Capture the cell that displays the provided text and extract its (x, y) central coordinate. 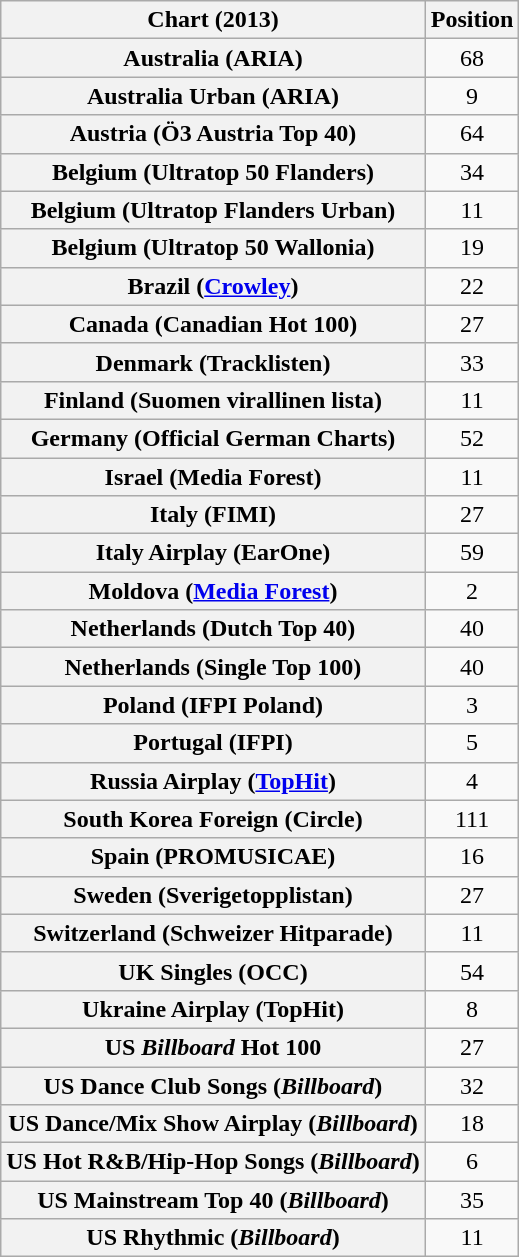
Belgium (Ultratop 50 Wallonia) (213, 248)
3 (472, 705)
19 (472, 248)
US Hot R&B/Hip-Hop Songs (Billboard) (213, 1162)
South Korea Foreign (Circle) (213, 819)
35 (472, 1200)
Italy (FIMI) (213, 515)
US Dance/Mix Show Airplay (Billboard) (213, 1124)
34 (472, 172)
UK Singles (OCC) (213, 971)
Germany (Official German Charts) (213, 438)
Russia Airplay (TopHit) (213, 781)
US Mainstream Top 40 (Billboard) (213, 1200)
Canada (Canadian Hot 100) (213, 324)
68 (472, 58)
5 (472, 743)
Finland (Suomen virallinen lista) (213, 400)
Ukraine Airplay (TopHit) (213, 1009)
Switzerland (Schweizer Hitparade) (213, 933)
Belgium (Ultratop Flanders Urban) (213, 210)
Australia Urban (ARIA) (213, 96)
Netherlands (Single Top 100) (213, 667)
33 (472, 362)
US Rhythmic (Billboard) (213, 1238)
Brazil (Crowley) (213, 286)
Netherlands (Dutch Top 40) (213, 629)
Moldova (Media Forest) (213, 591)
Denmark (Tracklisten) (213, 362)
8 (472, 1009)
Austria (Ö3 Austria Top 40) (213, 134)
2 (472, 591)
6 (472, 1162)
Portugal (IFPI) (213, 743)
64 (472, 134)
22 (472, 286)
Israel (Media Forest) (213, 477)
Spain (PROMUSICAE) (213, 857)
Australia (ARIA) (213, 58)
59 (472, 553)
Sweden (Sverigetopplistan) (213, 895)
Belgium (Ultratop 50 Flanders) (213, 172)
9 (472, 96)
52 (472, 438)
54 (472, 971)
US Dance Club Songs (Billboard) (213, 1085)
32 (472, 1085)
18 (472, 1124)
Position (472, 20)
4 (472, 781)
111 (472, 819)
Poland (IFPI Poland) (213, 705)
US Billboard Hot 100 (213, 1047)
Italy Airplay (EarOne) (213, 553)
Chart (2013) (213, 20)
16 (472, 857)
